For the text-containing cell, return its midpoint in (x, y) coordinate format. 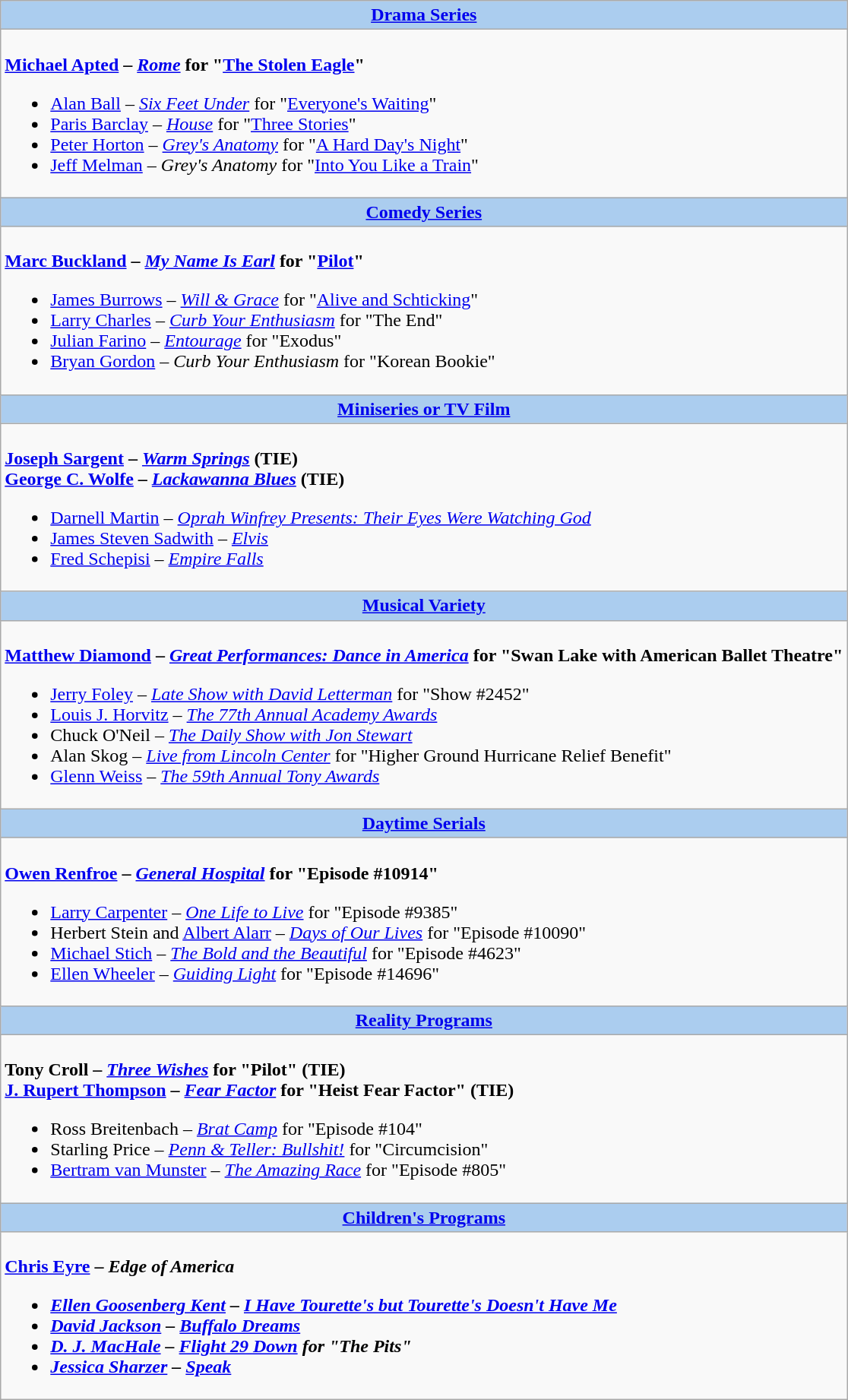
Children's Programs (424, 1217)
Miniseries or TV Film (424, 409)
Drama Series (424, 15)
Daytime Serials (424, 823)
Reality Programs (424, 1020)
Comedy Series (424, 212)
Musical Variety (424, 606)
